Return (X, Y) of the center of cell containing provided text 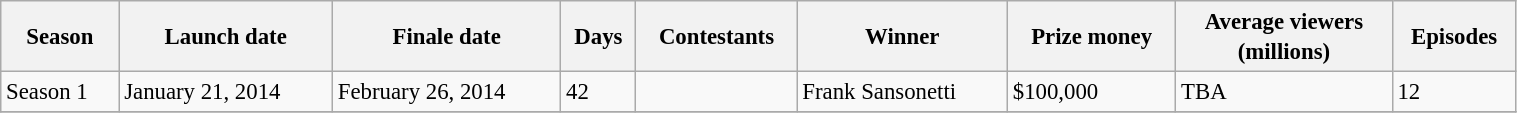
Frank Sansonetti (902, 92)
February 26, 2014 (447, 92)
Prize money (1091, 36)
Launch date (226, 36)
$100,000 (1091, 92)
Episodes (1454, 36)
Season (60, 36)
Contestants (716, 36)
Season 1 (60, 92)
12 (1454, 92)
Days (598, 36)
Finale date (447, 36)
Average viewers(millions) (1284, 36)
Winner (902, 36)
January 21, 2014 (226, 92)
42 (598, 92)
TBA (1284, 92)
